Extract the [X, Y] coordinate from the center of the cell holding the provided text.  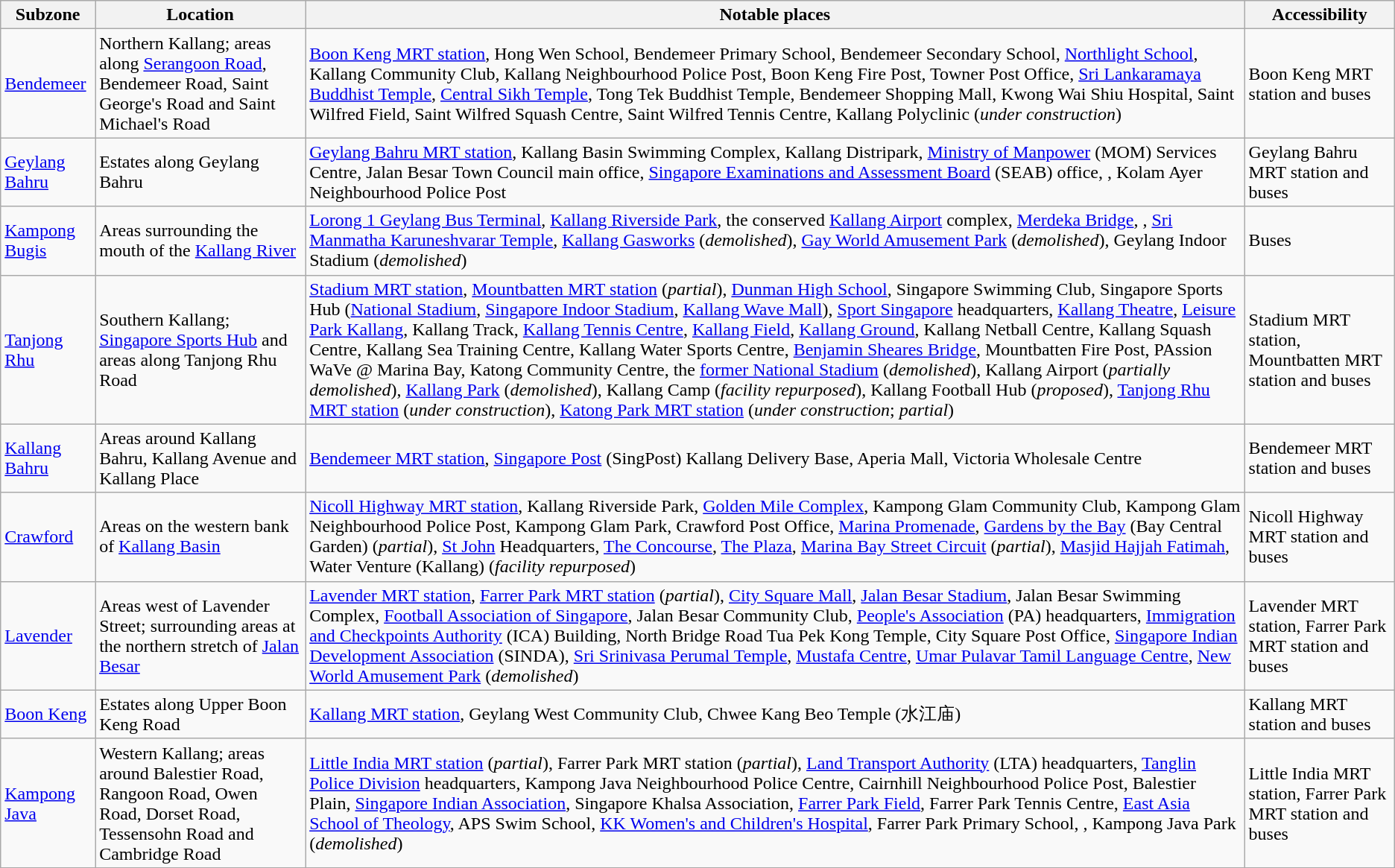
Nicoll Highway MRT station and buses [1319, 536]
Kallang MRT station and buses [1319, 714]
Kampong Bugis [48, 241]
Bendemeer MRT station and buses [1319, 458]
Lavender MRT station, Farrer Park MRT station and buses [1319, 636]
Bendemeer MRT station, Singapore Post (SingPost) Kallang Delivery Base, Aperia Mall, Victoria Wholesale Centre [775, 458]
Geylang Bahru MRT station and buses [1319, 172]
Accessibility [1319, 15]
Estates along Geylang Bahru [200, 172]
Bendemeer [48, 83]
Subzone [48, 15]
Buses [1319, 241]
Location [200, 15]
Areas around Kallang Bahru, Kallang Avenue and Kallang Place [200, 458]
Western Kallang; areas around Balestier Road, Rangoon Road, Owen Road, Dorset Road, Tessensohn Road and Cambridge Road [200, 803]
Notable places [775, 15]
Boon Keng [48, 714]
Northern Kallang; areas along Serangoon Road, Bendemeer Road, Saint George's Road and Saint Michael's Road [200, 83]
Estates along Upper Boon Keng Road [200, 714]
Southern Kallang; Singapore Sports Hub and areas along Tanjong Rhu Road [200, 349]
Little India MRT station, Farrer Park MRT station and buses [1319, 803]
Kallang Bahru [48, 458]
Tanjong Rhu [48, 349]
Kampong Java [48, 803]
Areas surrounding the mouth of the Kallang River [200, 241]
Stadium MRT station, Mountbatten MRT station and buses [1319, 349]
Areas on the western bank of Kallang Basin [200, 536]
Lavender [48, 636]
Boon Keng MRT station and buses [1319, 83]
Crawford [48, 536]
Areas west of Lavender Street; surrounding areas at the northern stretch of Jalan Besar [200, 636]
Kallang MRT station, Geylang West Community Club, Chwee Kang Beo Temple (水江庙) [775, 714]
Geylang Bahru [48, 172]
